Identify which cell holds the provided text, then report its [X, Y] central coordinate. 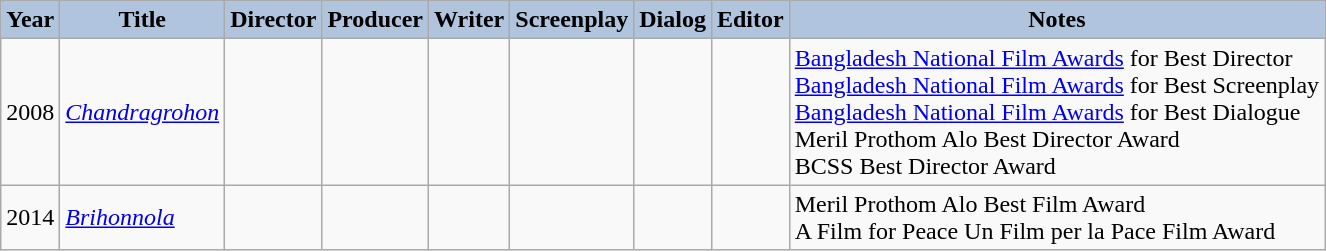
Chandragrohon [142, 112]
Producer [376, 20]
2014 [30, 218]
Director [274, 20]
Editor [750, 20]
2008 [30, 112]
Year [30, 20]
Dialog [673, 20]
Brihonnola [142, 218]
Title [142, 20]
Notes [1056, 20]
Writer [470, 20]
Meril Prothom Alo Best Film AwardA Film for Peace Un Film per la Pace Film Award [1056, 218]
Screenplay [572, 20]
